From the cell containing the given text, extract its center point as (X, Y) coordinate. 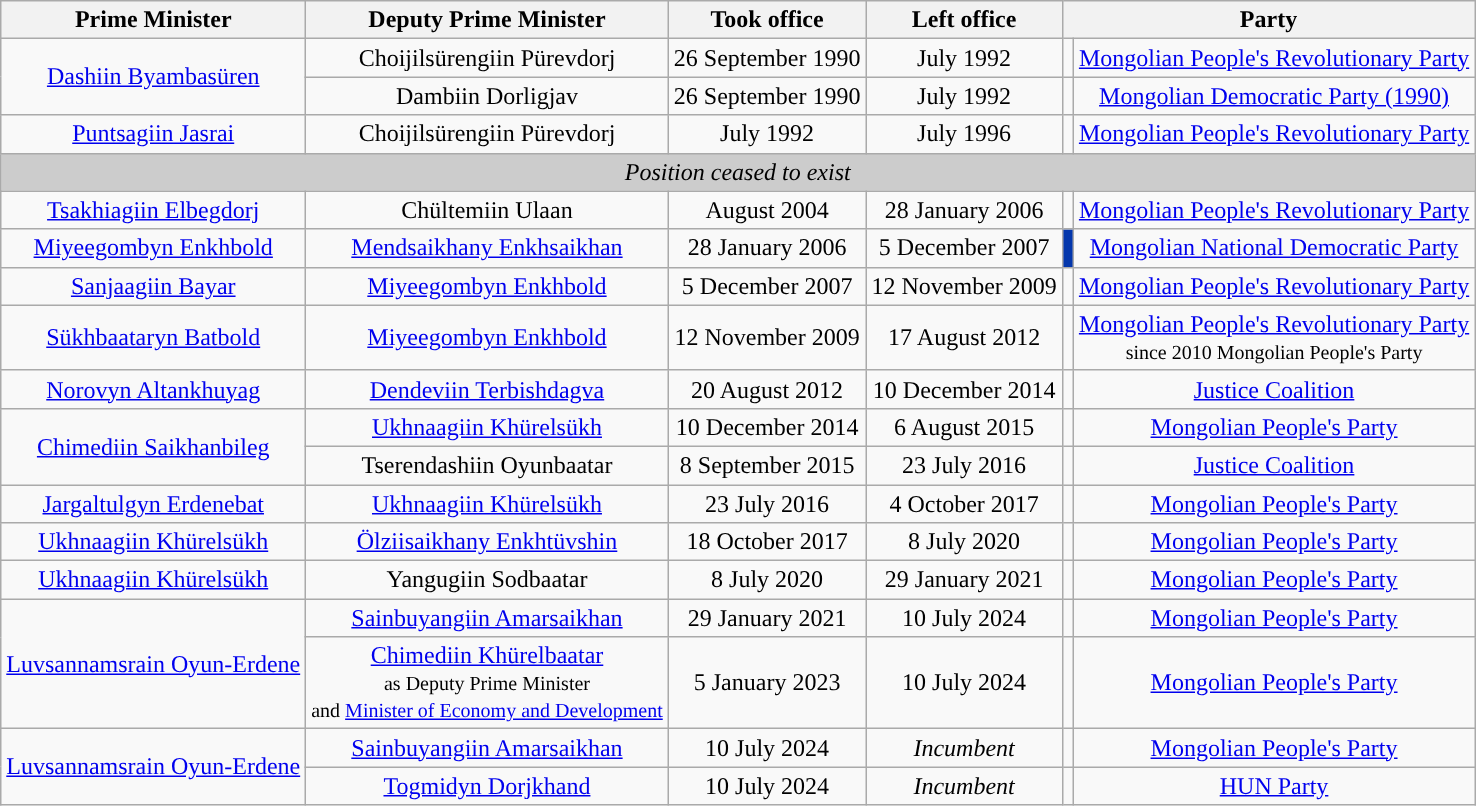
Mongolian People's Revolutionary Partysince 2010 Mongolian People's Party (1274, 338)
Togmidyn Dorjkhand (488, 786)
Mongolian National Democratic Party (1274, 248)
HUN Party (1274, 786)
Sükhbaataryn Batbold (154, 338)
Ölziisaikhany Enkhtüvshin (488, 542)
Took office (767, 20)
Chimediin Saikhanbileg (154, 446)
Chimediin Khürelbaataras Deputy Prime Ministerand Minister of Economy and Development (488, 683)
Mongolian Democratic Party (1990) (1274, 96)
6 August 2015 (964, 427)
Jargaltulgyn Erdenebat (154, 503)
Tserendashiin Oyunbaatar (488, 465)
Sanjaagiin Bayar (154, 286)
Dendeviin Terbishdagva (488, 389)
4 October 2017 (964, 503)
Position ceased to exist (738, 172)
Deputy Prime Minister (488, 20)
Norovyn Altankhuyag (154, 389)
Yangugiin Sodbaatar (488, 580)
17 August 2012 (964, 338)
August 2004 (767, 210)
Puntsagiin Jasrai (154, 134)
Tsakhiagiin Elbegdorj (154, 210)
Dambiin Dorligjav (488, 96)
5 January 2023 (767, 683)
Mendsaikhany Enkhsaikhan (488, 248)
Prime Minister (154, 20)
18 October 2017 (767, 542)
Left office (964, 20)
Chültemiin Ulaan (488, 210)
Dashiin Byambasüren (154, 77)
July 1996 (964, 134)
8 September 2015 (767, 465)
20 August 2012 (767, 389)
Party (1268, 20)
